Extract the [X, Y] coordinate from the center of the cell holding the provided text.  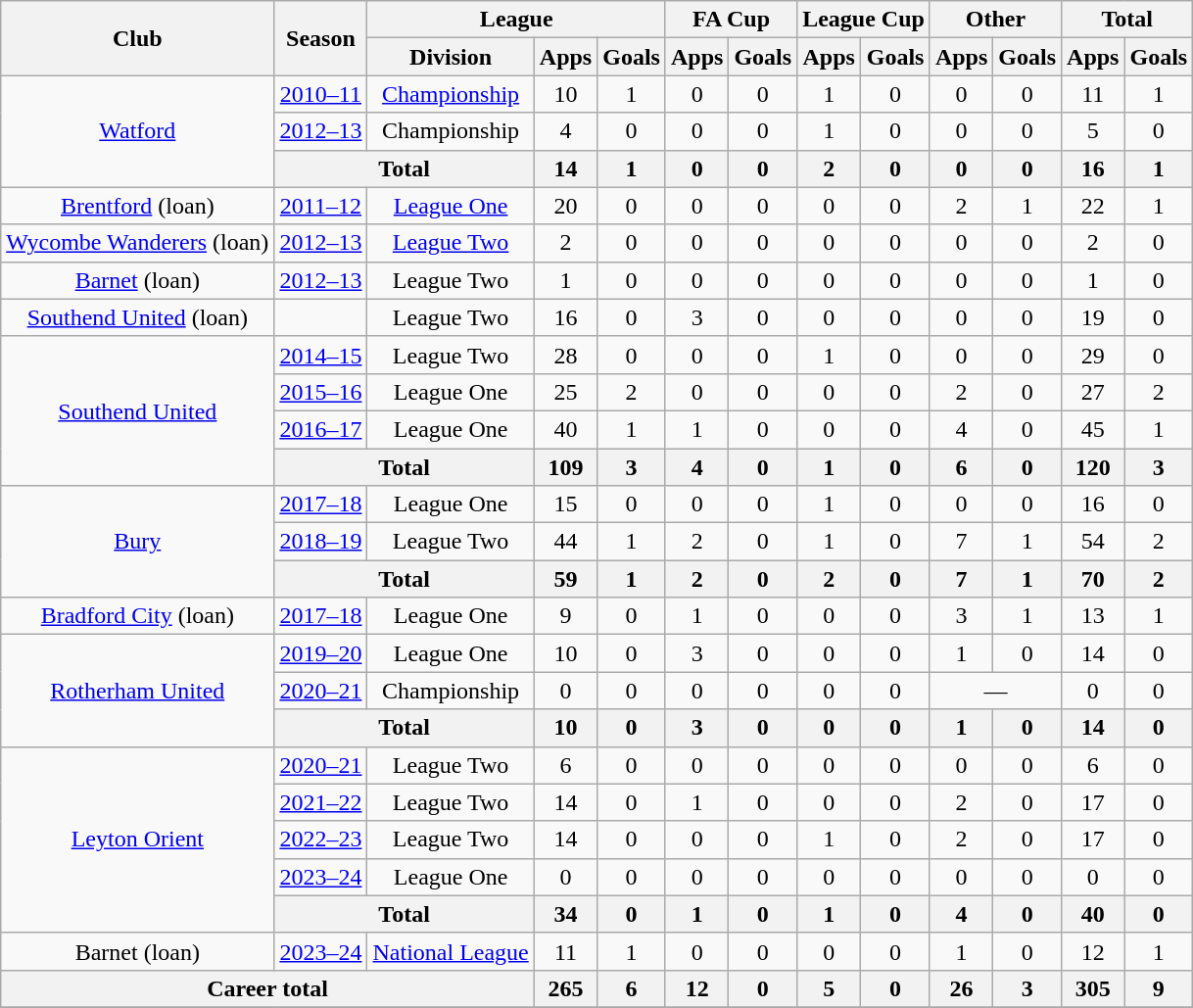
2010–11 [321, 94]
Wycombe Wanderers (loan) [137, 243]
Bury [137, 542]
28 [565, 355]
Brentford (loan) [137, 206]
2015–16 [321, 392]
70 [1093, 579]
2016–17 [321, 429]
265 [565, 988]
20 [565, 206]
45 [1093, 429]
League [516, 20]
2021–22 [321, 802]
Watford [137, 131]
Rotherham United [137, 691]
109 [565, 467]
2019–20 [321, 653]
Other [995, 20]
Southend United [137, 410]
2014–15 [321, 355]
29 [1093, 355]
FA Cup [731, 20]
— [995, 691]
Season [321, 38]
120 [1093, 467]
2018–19 [321, 542]
Club [137, 38]
19 [1093, 317]
2022–23 [321, 840]
26 [961, 988]
Career total [268, 988]
13 [1093, 616]
League Cup [864, 20]
15 [565, 504]
National League [451, 951]
54 [1093, 542]
22 [1093, 206]
25 [565, 392]
Southend United (loan) [137, 317]
34 [565, 914]
59 [565, 579]
Leyton Orient [137, 840]
44 [565, 542]
Division [451, 57]
2011–12 [321, 206]
27 [1093, 392]
305 [1093, 988]
Bradford City (loan) [137, 616]
